Return [x, y] of the center of cell containing provided text 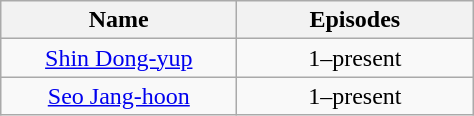
Name [119, 20]
Seo Jang-hoon [119, 96]
Shin Dong-yup [119, 58]
Episodes [355, 20]
